Detect which cell encompasses the target text, then output its (x, y) center coordinate. 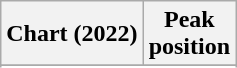
Peak position (189, 34)
Chart (2022) (72, 34)
